Locate the cell with the specified text and output its (x, y) center coordinate. 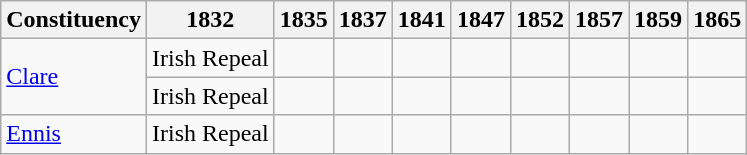
1865 (718, 20)
1837 (362, 20)
1835 (304, 20)
1852 (540, 20)
1832 (210, 20)
1841 (422, 20)
Clare (74, 77)
Ennis (74, 134)
Constituency (74, 20)
1859 (658, 20)
1847 (480, 20)
1857 (598, 20)
